Output the (X, Y) coordinate of the center of the cell containing the given text.  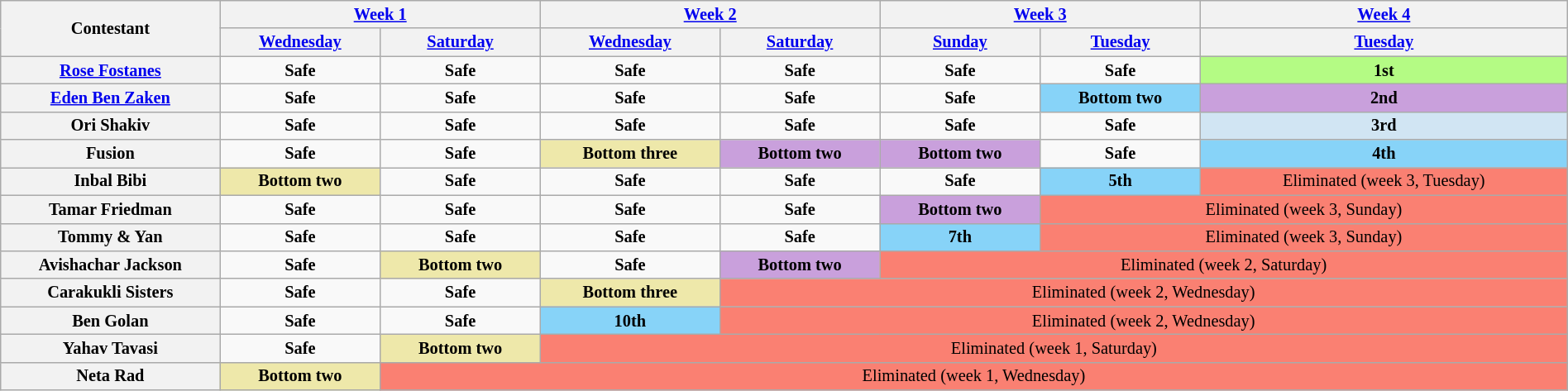
10th (630, 321)
5th (1121, 181)
Eden Ben Zaken (111, 98)
Week 3 (1040, 14)
4th (1384, 154)
2nd (1384, 98)
3rd (1384, 126)
Eliminated (week 2, Saturday) (1224, 265)
Ori Shakiv (111, 126)
Tommy & Yan (111, 237)
1st (1384, 70)
Rose Fostanes (111, 70)
Contestant (111, 28)
Yahav Tavasi (111, 348)
Carakukli Sisters (111, 293)
Neta Rad (111, 376)
Inbal Bibi (111, 181)
Tamar Friedman (111, 209)
Week 4 (1384, 14)
Avishachar Jackson (111, 265)
Fusion (111, 154)
Week 2 (710, 14)
Eliminated (week 3, Tuesday) (1384, 181)
Week 1 (380, 14)
7th (960, 237)
Eliminated (week 1, Saturday) (1054, 348)
Ben Golan (111, 321)
Eliminated (week 1, Wednesday) (974, 376)
Sunday (960, 42)
